Search for the cell housing the specified text and yield its [X, Y] center coordinate. 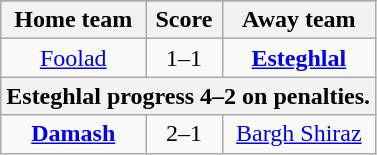
Esteghlal progress 4–2 on penalties. [188, 96]
Away team [299, 20]
1–1 [184, 58]
Home team [74, 20]
Esteghlal [299, 58]
Score [184, 20]
2–1 [184, 134]
Bargh Shiraz [299, 134]
Damash [74, 134]
Foolad [74, 58]
